Scan for the cell matching the given text and deliver its (X, Y) coordinate at center. 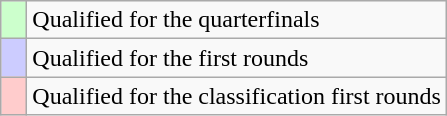
Qualified for the classification first rounds (237, 96)
Qualified for the first rounds (237, 58)
Qualified for the quarterfinals (237, 20)
